For the text-containing cell, return its midpoint in [x, y] coordinate format. 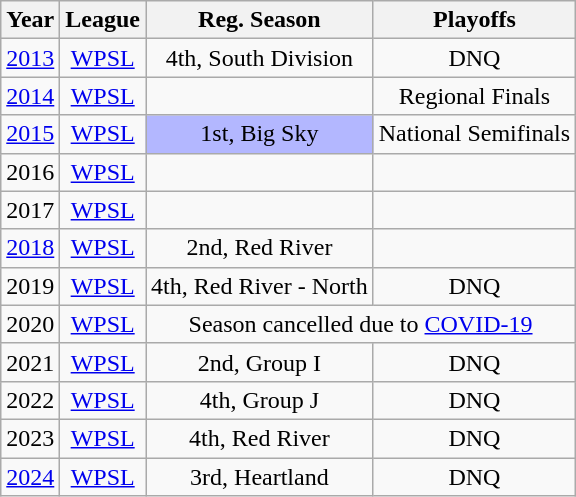
Season cancelled due to COVID-19 [361, 324]
4th, Red River - North [260, 286]
2020 [30, 324]
Regional Finals [474, 96]
2nd, Group I [260, 362]
2015 [30, 134]
Playoffs [474, 20]
2018 [30, 248]
4th, Group J [260, 400]
National Semifinals [474, 134]
2019 [30, 286]
2014 [30, 96]
3rd, Heartland [260, 477]
Reg. Season [260, 20]
2024 [30, 477]
2017 [30, 210]
Year [30, 20]
League [103, 20]
2nd, Red River [260, 248]
2013 [30, 58]
2023 [30, 438]
4th, Red River [260, 438]
2022 [30, 400]
4th, South Division [260, 58]
2016 [30, 172]
1st, Big Sky [260, 134]
2021 [30, 362]
